Capture the cell that displays the provided text and extract its [X, Y] central coordinate. 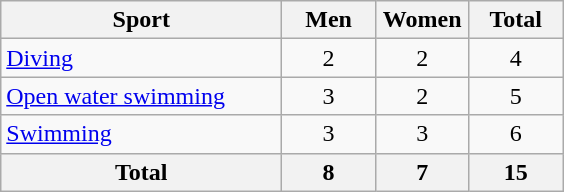
Swimming [142, 134]
Diving [142, 58]
6 [516, 134]
15 [516, 172]
7 [422, 172]
Sport [142, 20]
8 [329, 172]
Men [329, 20]
4 [516, 58]
5 [516, 96]
Open water swimming [142, 96]
Women [422, 20]
